Identify which cell holds the provided text, then report its [x, y] central coordinate. 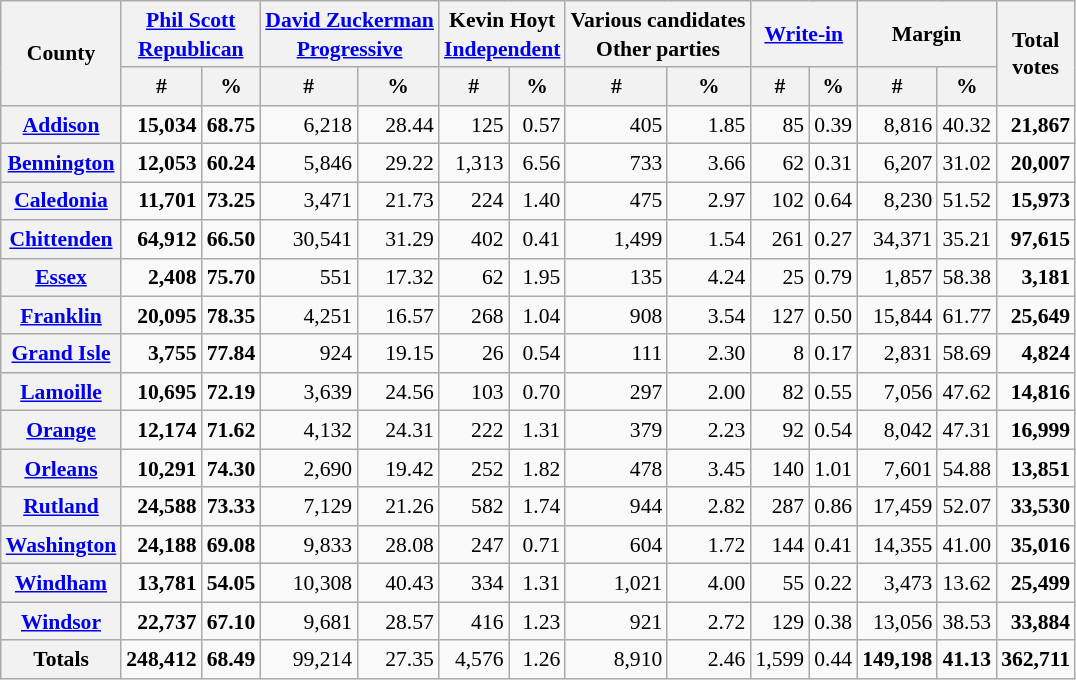
224 [474, 201]
1.72 [708, 545]
55 [780, 583]
34,371 [897, 239]
75.70 [232, 277]
252 [474, 468]
14,816 [1036, 392]
16.57 [398, 316]
9,681 [308, 621]
3.54 [708, 316]
405 [616, 125]
379 [616, 430]
26 [474, 354]
2.97 [708, 201]
Essex [62, 277]
21.26 [398, 507]
103 [474, 392]
61.77 [966, 316]
Kevin HoytIndependent [502, 34]
Various candidatesOther parties [658, 34]
2.72 [708, 621]
921 [616, 621]
29.22 [398, 163]
2.46 [708, 659]
71.62 [232, 430]
3,639 [308, 392]
Lamoille [62, 392]
Rutland [62, 507]
127 [780, 316]
7,056 [897, 392]
4,824 [1036, 354]
35,016 [1036, 545]
64,912 [161, 239]
74.30 [232, 468]
416 [474, 621]
33,884 [1036, 621]
Washington [62, 545]
10,308 [308, 583]
1.82 [538, 468]
13.62 [966, 583]
248,412 [161, 659]
16,999 [1036, 430]
12,174 [161, 430]
51.52 [966, 201]
28.08 [398, 545]
Bennington [62, 163]
21,867 [1036, 125]
478 [616, 468]
7,129 [308, 507]
3,181 [1036, 277]
1,313 [474, 163]
9,833 [308, 545]
4.24 [708, 277]
Chittenden [62, 239]
69.08 [232, 545]
3.45 [708, 468]
Franklin [62, 316]
15,844 [897, 316]
24.56 [398, 392]
1.74 [538, 507]
68.75 [232, 125]
Orleans [62, 468]
28.57 [398, 621]
17,459 [897, 507]
35.21 [966, 239]
247 [474, 545]
47.31 [966, 430]
1.23 [538, 621]
82 [780, 392]
78.35 [232, 316]
8 [780, 354]
Totalvotes [1036, 53]
54.88 [966, 468]
40.43 [398, 583]
Margin [926, 34]
0.57 [538, 125]
24,588 [161, 507]
287 [780, 507]
1,857 [897, 277]
0.86 [833, 507]
Windham [62, 583]
1.95 [538, 277]
13,851 [1036, 468]
Totals [62, 659]
66.50 [232, 239]
6,207 [897, 163]
58.38 [966, 277]
54.05 [232, 583]
19.15 [398, 354]
944 [616, 507]
8,042 [897, 430]
1.01 [833, 468]
140 [780, 468]
12,053 [161, 163]
85 [780, 125]
3.66 [708, 163]
0.44 [833, 659]
2,690 [308, 468]
2,408 [161, 277]
15,034 [161, 125]
73.25 [232, 201]
27.35 [398, 659]
2.82 [708, 507]
40.32 [966, 125]
County [62, 53]
Windsor [62, 621]
0.17 [833, 354]
551 [308, 277]
908 [616, 316]
0.64 [833, 201]
14,355 [897, 545]
0.27 [833, 239]
Grand Isle [62, 354]
4,576 [474, 659]
0.50 [833, 316]
73.33 [232, 507]
77.84 [232, 354]
47.62 [966, 392]
125 [474, 125]
60.24 [232, 163]
Addison [62, 125]
41.13 [966, 659]
11,701 [161, 201]
20,007 [1036, 163]
7,601 [897, 468]
1.85 [708, 125]
31.29 [398, 239]
10,695 [161, 392]
129 [780, 621]
92 [780, 430]
1.40 [538, 201]
3,755 [161, 354]
24,188 [161, 545]
149,198 [897, 659]
268 [474, 316]
41.00 [966, 545]
222 [474, 430]
25,649 [1036, 316]
8,910 [616, 659]
3,473 [897, 583]
38.53 [966, 621]
733 [616, 163]
2.23 [708, 430]
4,251 [308, 316]
604 [616, 545]
24.31 [398, 430]
924 [308, 354]
582 [474, 507]
25 [780, 277]
0.39 [833, 125]
3,471 [308, 201]
6,218 [308, 125]
1.54 [708, 239]
21.73 [398, 201]
1,499 [616, 239]
2,831 [897, 354]
0.55 [833, 392]
Phil ScottRepublican [190, 34]
0.70 [538, 392]
4.00 [708, 583]
Orange [62, 430]
67.10 [232, 621]
19.42 [398, 468]
Write-in [804, 34]
2.00 [708, 392]
13,781 [161, 583]
4,132 [308, 430]
28.44 [398, 125]
102 [780, 201]
99,214 [308, 659]
0.31 [833, 163]
13,056 [897, 621]
297 [616, 392]
33,530 [1036, 507]
8,816 [897, 125]
72.19 [232, 392]
135 [616, 277]
0.71 [538, 545]
31.02 [966, 163]
68.49 [232, 659]
52.07 [966, 507]
8,230 [897, 201]
2.30 [708, 354]
25,499 [1036, 583]
58.69 [966, 354]
0.79 [833, 277]
402 [474, 239]
0.38 [833, 621]
Caledonia [62, 201]
362,711 [1036, 659]
6.56 [538, 163]
475 [616, 201]
1.04 [538, 316]
30,541 [308, 239]
1.26 [538, 659]
261 [780, 239]
144 [780, 545]
22,737 [161, 621]
17.32 [398, 277]
5,846 [308, 163]
20,095 [161, 316]
97,615 [1036, 239]
10,291 [161, 468]
15,973 [1036, 201]
0.22 [833, 583]
111 [616, 354]
334 [474, 583]
1,599 [780, 659]
David ZuckermanProgressive [350, 34]
1,021 [616, 583]
